Capture the cell that displays the provided text and extract its [x, y] central coordinate. 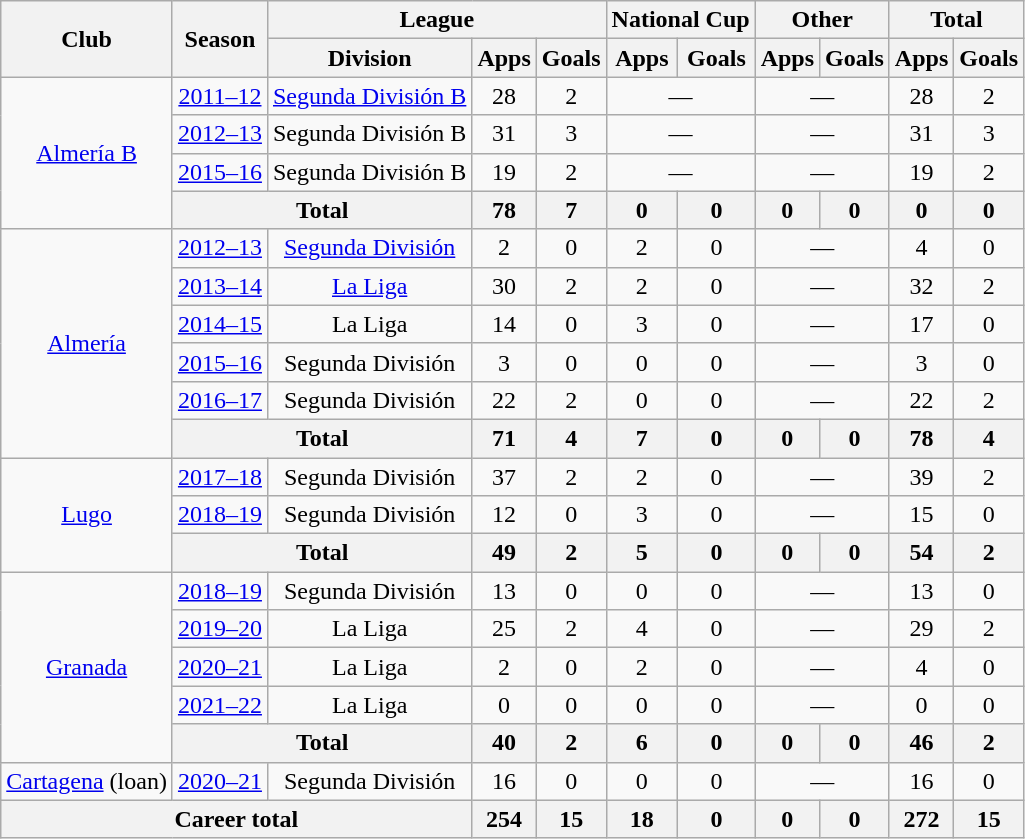
37 [504, 477]
National Cup [680, 20]
2016–17 [220, 400]
54 [921, 553]
Cartagena (loan) [87, 781]
18 [642, 819]
39 [921, 477]
2014–15 [220, 324]
12 [504, 515]
2017–18 [220, 477]
14 [504, 324]
46 [921, 743]
29 [921, 629]
Division [369, 58]
Career total [236, 819]
30 [504, 286]
Club [87, 39]
71 [504, 438]
League [436, 20]
49 [504, 553]
17 [921, 324]
Other [822, 20]
Season [220, 39]
Almería B [87, 153]
2019–20 [220, 629]
32 [921, 286]
2021–22 [220, 705]
Almería [87, 343]
Lugo [87, 515]
254 [504, 819]
2013–14 [220, 286]
272 [921, 819]
Granada [87, 667]
25 [504, 629]
6 [642, 743]
2011–12 [220, 96]
40 [504, 743]
5 [642, 553]
